Pinpoint the cell where the given text exists, returning its [x, y] midpoint coordinate. 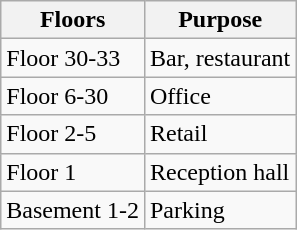
Floor 6-30 [73, 96]
Reception hall [220, 172]
Parking [220, 210]
Floors [73, 20]
Floor 2-5 [73, 134]
Floor 30-33 [73, 58]
Retail [220, 134]
Basement 1-2 [73, 210]
Bar, restaurant [220, 58]
Office [220, 96]
Purpose [220, 20]
Floor 1 [73, 172]
